Find where the given text appears and provide that cell's center as (x, y) coordinate. 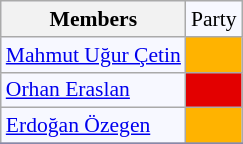
Mahmut Uğur Çetin (94, 55)
Party (214, 19)
Orhan Eraslan (94, 90)
Erdoğan Özegen (94, 126)
Members (94, 19)
